Output the (X, Y) coordinate of the center of the cell containing the given text.  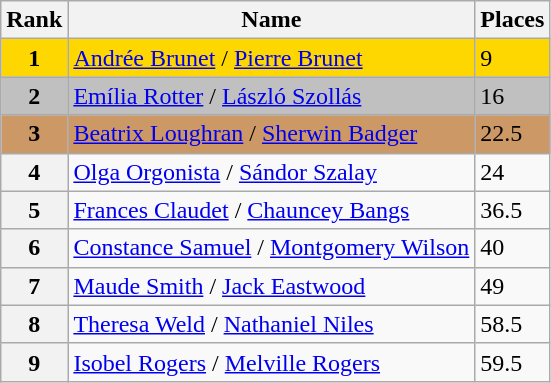
22.5 (512, 134)
59.5 (512, 362)
Constance Samuel / Montgomery Wilson (272, 248)
Andrée Brunet / Pierre Brunet (272, 58)
Emília Rotter / László Szollás (272, 96)
40 (512, 248)
Frances Claudet / Chauncey Bangs (272, 210)
16 (512, 96)
6 (34, 248)
Isobel Rogers / Melville Rogers (272, 362)
4 (34, 172)
7 (34, 286)
8 (34, 324)
Beatrix Loughran / Sherwin Badger (272, 134)
Rank (34, 20)
36.5 (512, 210)
5 (34, 210)
2 (34, 96)
Name (272, 20)
24 (512, 172)
1 (34, 58)
49 (512, 286)
58.5 (512, 324)
Maude Smith / Jack Eastwood (272, 286)
Olga Orgonista / Sándor Szalay (272, 172)
3 (34, 134)
Theresa Weld / Nathaniel Niles (272, 324)
Places (512, 20)
